Find where the given text appears and provide that cell's center as [x, y] coordinate. 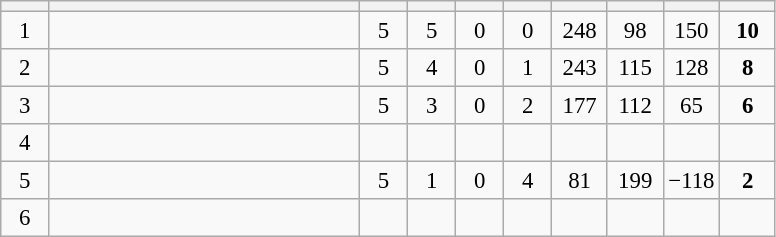
243 [580, 68]
−118 [692, 181]
65 [692, 106]
81 [580, 181]
177 [580, 106]
115 [635, 68]
112 [635, 106]
6 [748, 106]
199 [635, 181]
248 [580, 31]
98 [635, 31]
128 [692, 68]
10 [748, 31]
8 [748, 68]
150 [692, 31]
